Extract the [x, y] coordinate from the center of the cell holding the provided text.  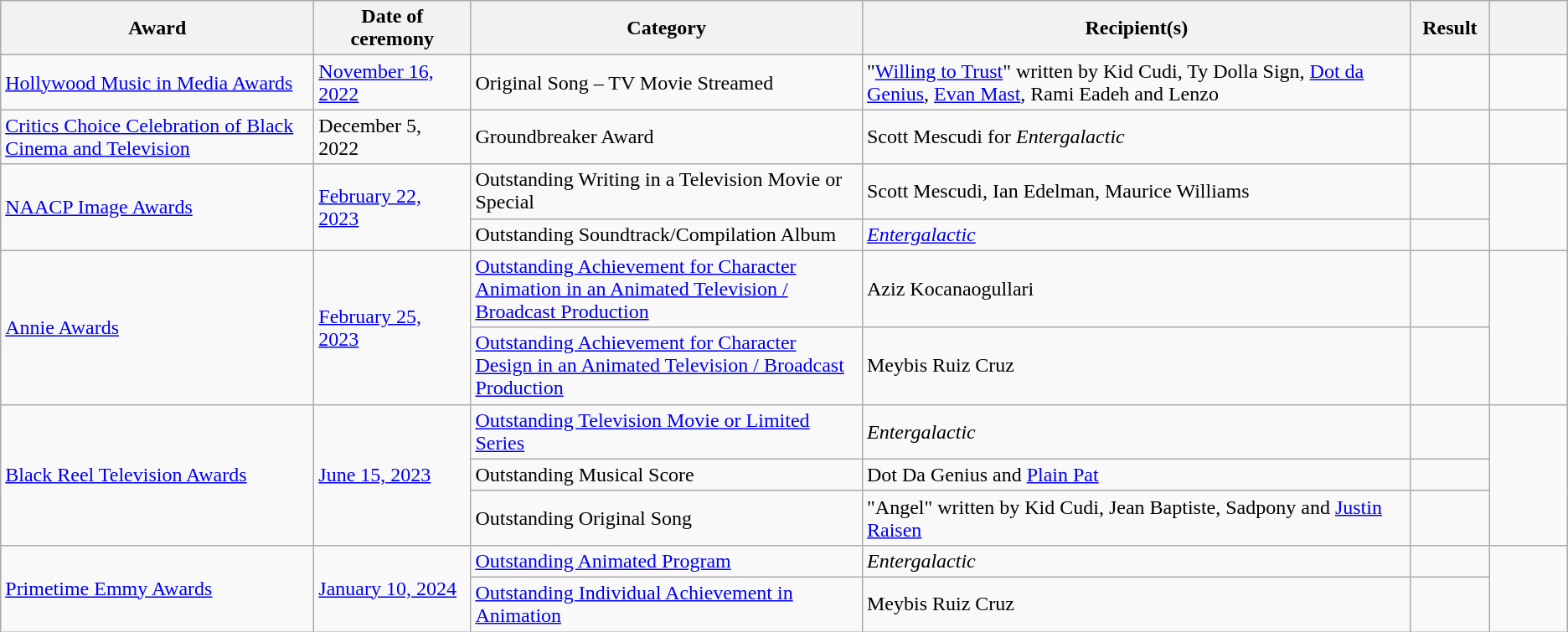
Critics Choice Celebration of Black Cinema and Television [157, 137]
Dot Da Genius and Plain Pat [1136, 475]
June 15, 2023 [392, 475]
Original Song – TV Movie Streamed [667, 82]
February 25, 2023 [392, 327]
Outstanding Achievement for Character Animation in an Animated Television / Broadcast Production [667, 289]
Recipient(s) [1136, 28]
"Angel" written by Kid Cudi, Jean Baptiste, Sadpony and Justin Raisen [1136, 517]
NAACP Image Awards [157, 208]
Category [667, 28]
"Willing to Trust" written by Kid Cudi, Ty Dolla Sign, Dot da Genius, Evan Mast, Rami Eadeh and Lenzo [1136, 82]
Black Reel Television Awards [157, 475]
Outstanding Animated Program [667, 561]
Award [157, 28]
Outstanding Writing in a Television Movie or Special [667, 191]
Outstanding Musical Score [667, 475]
November 16, 2022 [392, 82]
Outstanding Original Song [667, 517]
Scott Mescudi, Ian Edelman, Maurice Williams [1136, 191]
Primetime Emmy Awards [157, 588]
February 22, 2023 [392, 208]
Outstanding Achievement for Character Design in an Animated Television / Broadcast Production [667, 366]
Scott Mescudi for Entergalactic [1136, 137]
Outstanding Individual Achievement in Animation [667, 604]
Hollywood Music in Media Awards [157, 82]
Result [1450, 28]
Annie Awards [157, 327]
December 5, 2022 [392, 137]
Groundbreaker Award [667, 137]
Outstanding Soundtrack/Compilation Album [667, 234]
January 10, 2024 [392, 588]
Date of ceremony [392, 28]
Aziz Kocanaogullari [1136, 289]
Outstanding Television Movie or Limited Series [667, 432]
